Identify which cell holds the provided text, then report its (X, Y) central coordinate. 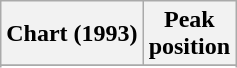
Peakposition (189, 34)
Chart (1993) (72, 34)
